Pinpoint the cell where the given text exists, returning its [x, y] midpoint coordinate. 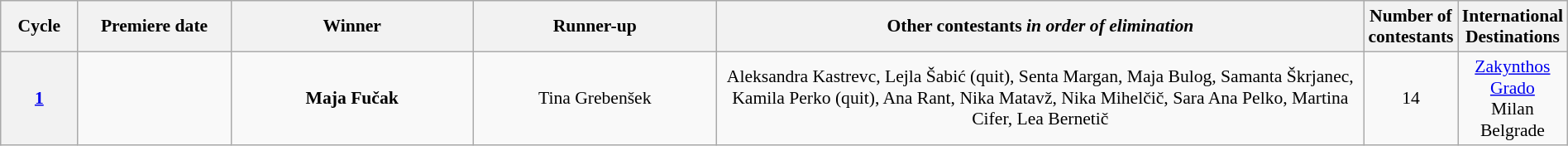
Maja Fučak [352, 98]
Number of contestants [1411, 27]
Premiere date [154, 27]
International Destinations [1513, 27]
ZakynthosGradoMilanBelgrade [1513, 98]
Runner-up [595, 27]
1 [40, 98]
Winner [352, 27]
Other contestants in order of elimination [1040, 27]
14 [1411, 98]
Tina Grebenšek [595, 98]
Cycle [40, 27]
